From the cell containing the given text, extract its center point as [x, y] coordinate. 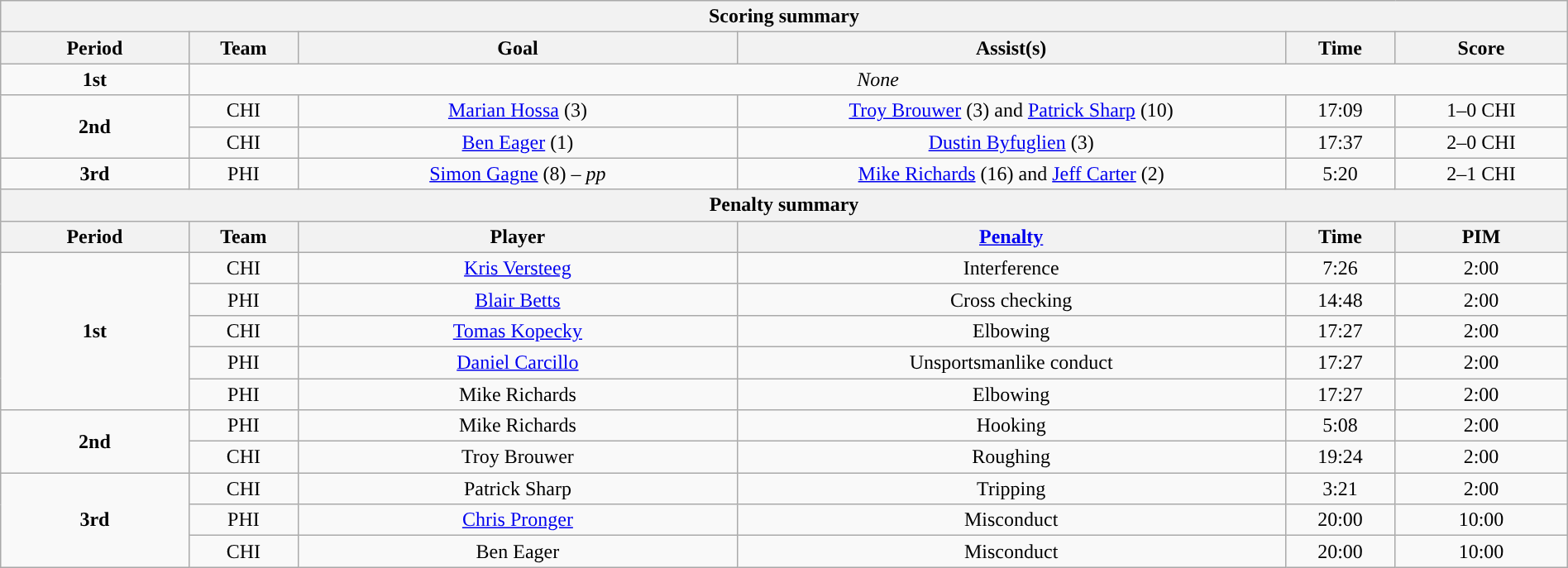
Scoring summary [784, 17]
Hooking [1011, 426]
17:37 [1340, 142]
Tripping [1011, 489]
Patrick Sharp [518, 489]
Interference [1011, 268]
Troy Brouwer (3) and Patrick Sharp (10) [1011, 111]
Marian Hossa (3) [518, 111]
Player [518, 236]
17:09 [1340, 111]
2–0 CHI [1481, 142]
Mike Richards (16) and Jeff Carter (2) [1011, 174]
Daniel Carcillo [518, 362]
Goal [518, 48]
Roughing [1011, 457]
Cross checking [1011, 299]
Dustin Byfuglien (3) [1011, 142]
Assist(s) [1011, 48]
Troy Brouwer [518, 457]
2–1 CHI [1481, 174]
Penalty [1011, 236]
19:24 [1340, 457]
5:20 [1340, 174]
PIM [1481, 236]
Ben Eager [518, 551]
14:48 [1340, 299]
Tomas Kopecky [518, 331]
Chris Pronger [518, 520]
5:08 [1340, 426]
Penalty summary [784, 205]
Ben Eager (1) [518, 142]
Kris Versteeg [518, 268]
Blair Betts [518, 299]
1–0 CHI [1481, 111]
Unsportsmanlike conduct [1011, 362]
7:26 [1340, 268]
Score [1481, 48]
Simon Gagne (8) – pp [518, 174]
3:21 [1340, 489]
None [878, 79]
